Search for the cell housing the specified text and yield its (X, Y) center coordinate. 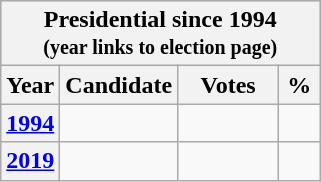
Candidate (119, 85)
Year (30, 85)
1994 (30, 123)
2019 (30, 161)
Presidential since 1994(year links to election page) (160, 34)
Votes (228, 85)
% (300, 85)
